Capture the cell that displays the provided text and extract its [x, y] central coordinate. 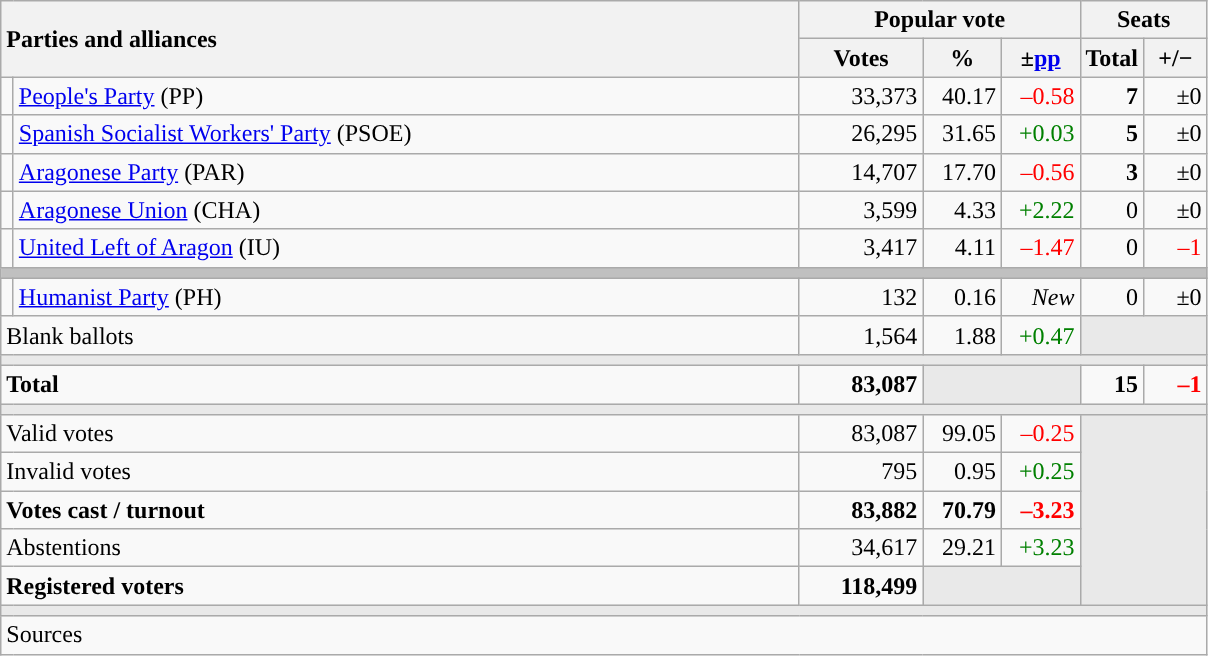
–1.47 [1040, 248]
Votes cast / turnout [400, 510]
Aragonese Party (PAR) [406, 172]
+0.25 [1040, 472]
Humanist Party (PH) [406, 297]
+3.23 [1040, 548]
Parties and alliances [400, 39]
Blank ballots [400, 335]
3,599 [861, 210]
795 [861, 472]
0.16 [962, 297]
33,373 [861, 96]
5 [1112, 134]
Registered voters [400, 586]
0.95 [962, 472]
–0.58 [1040, 96]
New [1040, 297]
Invalid votes [400, 472]
1.88 [962, 335]
Spanish Socialist Workers' Party (PSOE) [406, 134]
+2.22 [1040, 210]
4.33 [962, 210]
United Left of Aragon (IU) [406, 248]
Popular vote [940, 20]
7 [1112, 96]
+0.47 [1040, 335]
29.21 [962, 548]
118,499 [861, 586]
Votes [861, 58]
+0.03 [1040, 134]
–0.25 [1040, 434]
Valid votes [400, 434]
99.05 [962, 434]
Abstentions [400, 548]
People's Party (PP) [406, 96]
34,617 [861, 548]
Seats [1144, 20]
40.17 [962, 96]
+/− [1176, 58]
–3.23 [1040, 510]
Sources [604, 635]
–0.56 [1040, 172]
4.11 [962, 248]
31.65 [962, 134]
15 [1112, 384]
26,295 [861, 134]
±pp [1040, 58]
14,707 [861, 172]
% [962, 58]
83,882 [861, 510]
132 [861, 297]
1,564 [861, 335]
3,417 [861, 248]
3 [1112, 172]
Aragonese Union (CHA) [406, 210]
70.79 [962, 510]
17.70 [962, 172]
